Extract the [X, Y] coordinate from the center of the cell holding the provided text.  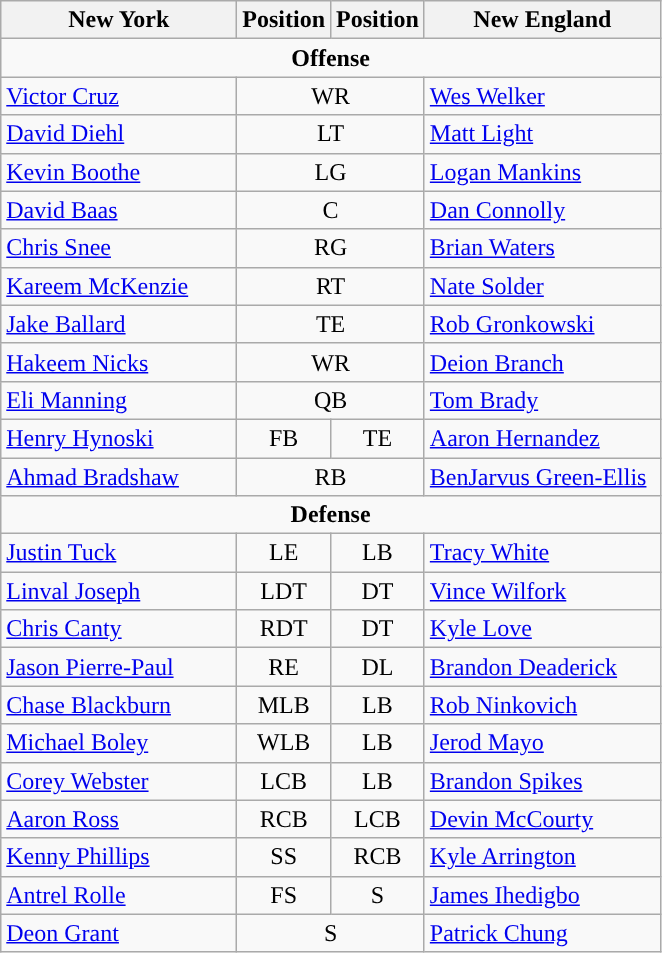
Kevin Boothe [119, 172]
David Baas [119, 210]
Jason Pierre-Paul [119, 667]
FB [284, 438]
Henry Hynoski [119, 438]
RG [331, 248]
Linval Joseph [119, 591]
Kyle Love [542, 629]
New York [119, 20]
Offense [331, 58]
Jake Ballard [119, 324]
MLB [284, 705]
RE [284, 667]
BenJarvus Green-Ellis [542, 477]
Jerod Mayo [542, 743]
RDT [284, 629]
LDT [284, 591]
New England [542, 20]
Tom Brady [542, 400]
Rob Ninkovich [542, 705]
LT [331, 134]
Brandon Spikes [542, 781]
Victor Cruz [119, 96]
Matt Light [542, 134]
Devin McCourty [542, 819]
Michael Boley [119, 743]
Nate Solder [542, 286]
Tracy White [542, 553]
Chris Canty [119, 629]
Antrel Rolle [119, 895]
Kyle Arrington [542, 857]
RT [331, 286]
Corey Webster [119, 781]
WLB [284, 743]
Deion Branch [542, 362]
Brandon Deaderick [542, 667]
Brian Waters [542, 248]
DL [378, 667]
Kenny Phillips [119, 857]
Ahmad Bradshaw [119, 477]
Vince Wilfork [542, 591]
SS [284, 857]
Patrick Chung [542, 933]
James Ihedigbo [542, 895]
Eli Manning [119, 400]
Deon Grant [119, 933]
Hakeem Nicks [119, 362]
RB [331, 477]
Defense [331, 515]
FS [284, 895]
Kareem McKenzie [119, 286]
Logan Mankins [542, 172]
Aaron Hernandez [542, 438]
Aaron Ross [119, 819]
Chris Snee [119, 248]
Rob Gronkowski [542, 324]
QB [331, 400]
LG [331, 172]
C [331, 210]
Justin Tuck [119, 553]
David Diehl [119, 134]
Chase Blackburn [119, 705]
Dan Connolly [542, 210]
Wes Welker [542, 96]
LE [284, 553]
